Detect which cell encompasses the target text, then output its (x, y) center coordinate. 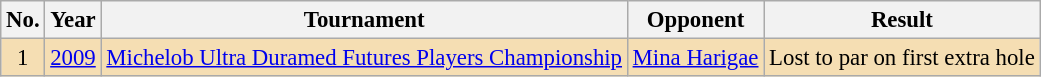
Lost to par on first extra hole (902, 58)
Michelob Ultra Duramed Futures Players Championship (364, 58)
Mina Harigae (695, 58)
Result (902, 20)
Tournament (364, 20)
Year (73, 20)
No. (23, 20)
2009 (73, 58)
1 (23, 58)
Opponent (695, 20)
